Scan for the cell matching the given text and deliver its [X, Y] coordinate at center. 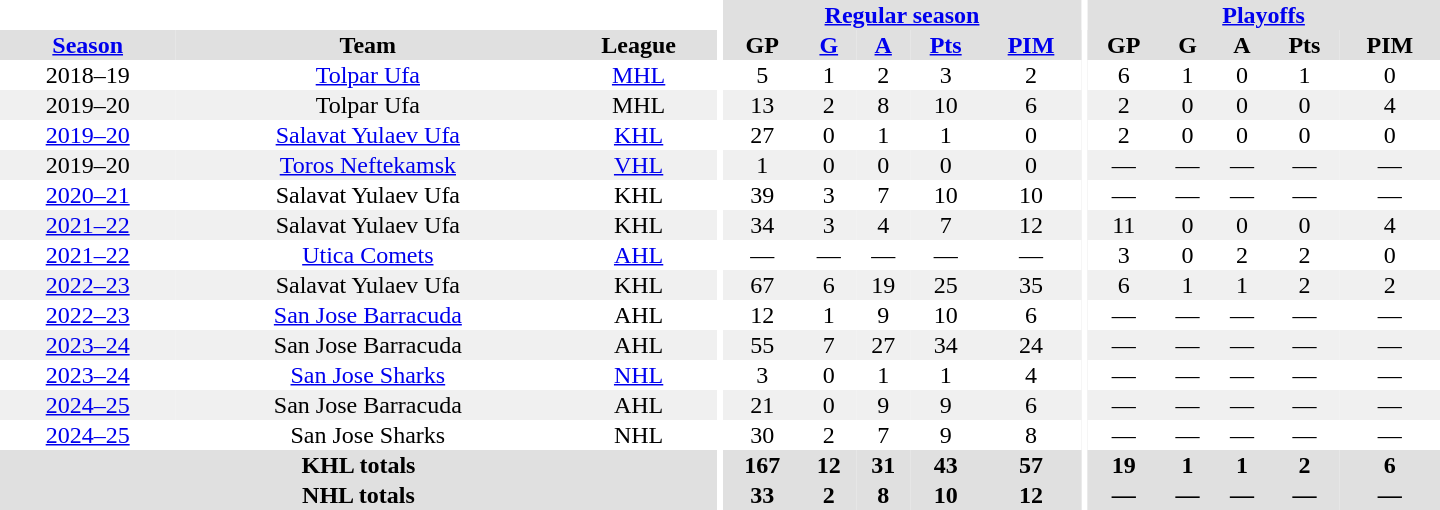
55 [762, 345]
League [638, 45]
Regular season [902, 15]
39 [762, 195]
Utica Comets [368, 255]
Season [88, 45]
57 [1031, 465]
2020–21 [88, 195]
Team [368, 45]
Toros Neftekamsk [368, 165]
5 [762, 75]
NHL totals [358, 495]
13 [762, 105]
24 [1031, 345]
25 [946, 285]
Playoffs [1264, 15]
31 [883, 465]
30 [762, 435]
2018–19 [88, 75]
33 [762, 495]
35 [1031, 285]
11 [1124, 225]
43 [946, 465]
167 [762, 465]
KHL totals [358, 465]
67 [762, 285]
21 [762, 405]
VHL [638, 165]
